Scan for the cell matching the given text and deliver its [X, Y] coordinate at center. 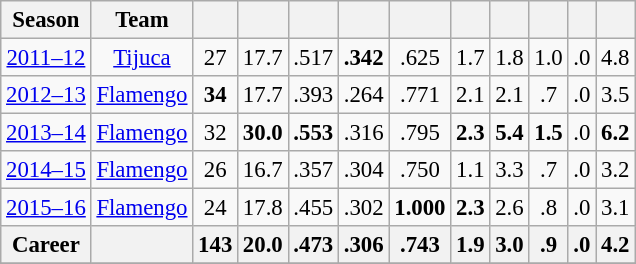
.393 [313, 95]
4.2 [616, 245]
Team [142, 20]
24 [216, 208]
3.3 [510, 170]
1.1 [470, 170]
32 [216, 133]
2011–12 [46, 58]
26 [216, 170]
3.1 [616, 208]
.342 [363, 58]
1.9 [470, 245]
.357 [313, 170]
27 [216, 58]
.771 [420, 95]
.795 [420, 133]
4.8 [616, 58]
.517 [313, 58]
Career [46, 245]
1.7 [470, 58]
1.5 [548, 133]
1.0 [548, 58]
20.0 [263, 245]
Season [46, 20]
.316 [363, 133]
2015–16 [46, 208]
3.5 [616, 95]
.473 [313, 245]
2014–15 [46, 170]
.9 [548, 245]
143 [216, 245]
.302 [363, 208]
.455 [313, 208]
.304 [363, 170]
3.2 [616, 170]
34 [216, 95]
.743 [420, 245]
30.0 [263, 133]
.625 [420, 58]
16.7 [263, 170]
1.8 [510, 58]
6.2 [616, 133]
3.0 [510, 245]
.553 [313, 133]
2012–13 [46, 95]
.264 [363, 95]
2.6 [510, 208]
17.8 [263, 208]
5.4 [510, 133]
.306 [363, 245]
Tijuca [142, 58]
2013–14 [46, 133]
.750 [420, 170]
1.000 [420, 208]
.8 [548, 208]
